Determine the (x, y) coordinate at the center of the cell enclosing the given text.  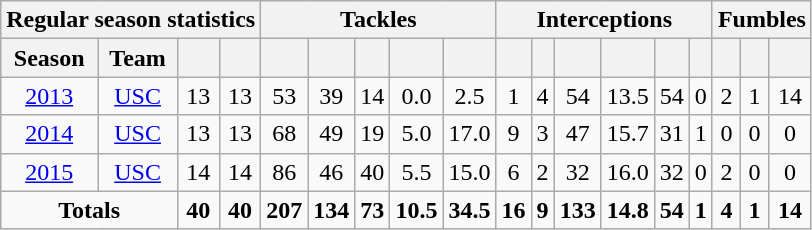
2013 (50, 96)
15.0 (470, 172)
68 (284, 134)
5.0 (416, 134)
Regular season statistics (131, 20)
Fumbles (762, 20)
86 (284, 172)
2015 (50, 172)
34.5 (470, 210)
39 (332, 96)
Totals (90, 210)
5.5 (416, 172)
13.5 (628, 96)
2014 (50, 134)
Team (138, 58)
49 (332, 134)
53 (284, 96)
2.5 (470, 96)
Season (50, 58)
15.7 (628, 134)
6 (514, 172)
3 (542, 134)
17.0 (470, 134)
133 (578, 210)
14.8 (628, 210)
Tackles (378, 20)
134 (332, 210)
16.0 (628, 172)
73 (372, 210)
19 (372, 134)
16 (514, 210)
47 (578, 134)
207 (284, 210)
31 (672, 134)
10.5 (416, 210)
46 (332, 172)
0.0 (416, 96)
Interceptions (604, 20)
